Locate the cell with the specified text and output its (X, Y) center coordinate. 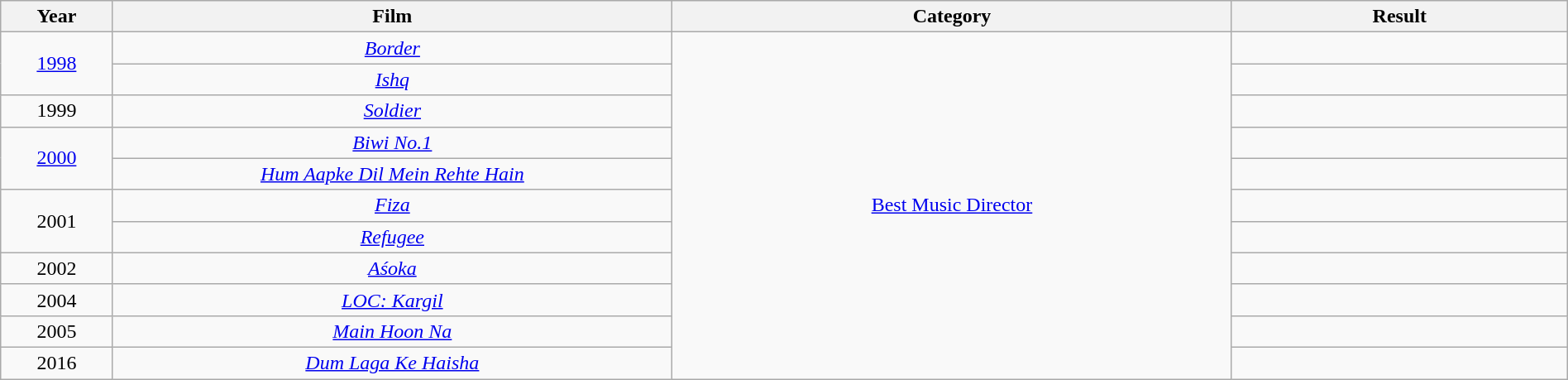
2002 (56, 268)
1999 (56, 111)
Category (953, 17)
Hum Aapke Dil Mein Rehte Hain (392, 174)
2016 (56, 363)
Main Hoon Na (392, 331)
Best Music Director (953, 205)
1998 (56, 64)
2001 (56, 221)
Border (392, 48)
Result (1399, 17)
Year (56, 17)
LOC: Kargil (392, 300)
2000 (56, 158)
Dum Laga Ke Haisha (392, 363)
Ishq (392, 79)
2005 (56, 331)
Biwi No.1 (392, 142)
Refugee (392, 237)
Aśoka (392, 268)
2004 (56, 300)
Film (392, 17)
Fiza (392, 205)
Soldier (392, 111)
